Output the (x, y) coordinate of the center of the cell containing the given text.  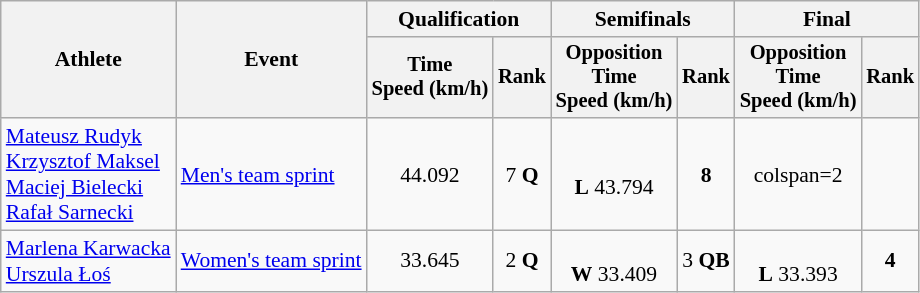
L 33.393 (798, 262)
L 43.794 (614, 174)
Final (827, 19)
33.645 (430, 262)
W 33.409 (614, 262)
Athlete (88, 60)
TimeSpeed (km/h) (430, 78)
Women's team sprint (272, 262)
Semifinals (643, 19)
Marlena KarwackaUrszula Łoś (88, 262)
Qualification (459, 19)
4 (890, 262)
8 (706, 174)
2 Q (522, 262)
3 QB (706, 262)
Event (272, 60)
Mateusz RudykKrzysztof MakselMaciej BieleckiRafał Sarnecki (88, 174)
7 Q (522, 174)
Men's team sprint (272, 174)
colspan=2 (798, 174)
44.092 (430, 174)
